Provide the (X, Y) coordinate of the cell's center where the given text is located.  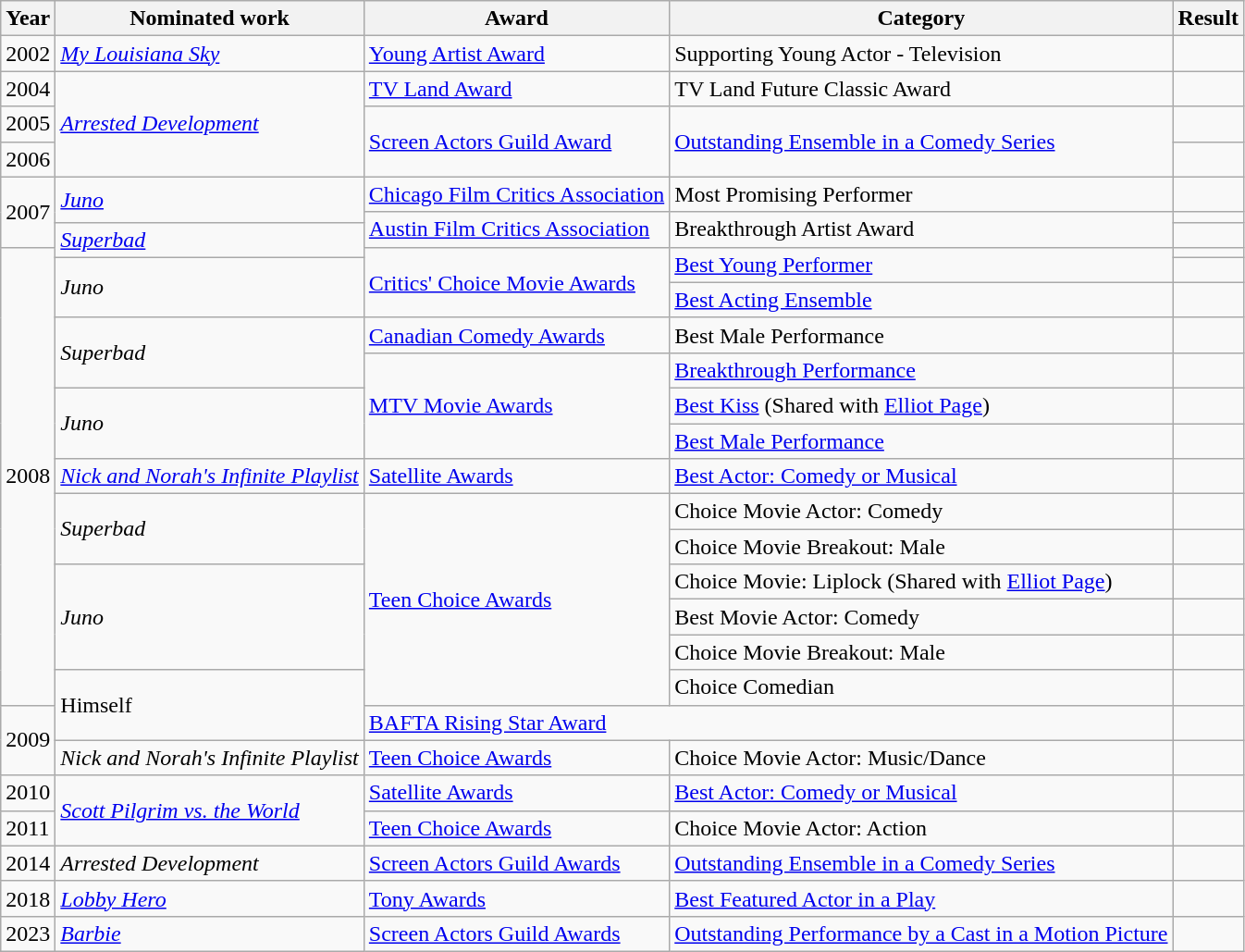
Critics' Choice Movie Awards (516, 282)
Choice Movie Actor: Comedy (921, 512)
Outstanding Performance by a Cast in a Motion Picture (921, 933)
Result (1208, 19)
Breakthrough Performance (921, 370)
2023 (28, 933)
TV Land Future Classic Award (921, 89)
Choice Movie Actor: Action (921, 828)
2011 (28, 828)
Most Promising Performer (921, 194)
Chicago Film Critics Association (516, 194)
2004 (28, 89)
My Louisiana Sky (210, 54)
Barbie (210, 933)
Screen Actors Guild Award (516, 142)
Award (516, 19)
2010 (28, 793)
Austin Film Critics Association (516, 229)
Best Young Performer (921, 265)
MTV Movie Awards (516, 405)
Himself (210, 705)
2009 (28, 740)
2002 (28, 54)
Supporting Young Actor - Television (921, 54)
Category (921, 19)
2005 (28, 124)
2014 (28, 863)
Young Artist Award (516, 54)
Best Acting Ensemble (921, 300)
Nominated work (210, 19)
2018 (28, 898)
Breakthrough Artist Award (921, 229)
Year (28, 19)
Canadian Comedy Awards (516, 335)
Tony Awards (516, 898)
Scott Pilgrim vs. the World (210, 810)
2008 (28, 476)
Best Movie Actor: Comedy (921, 617)
Lobby Hero (210, 898)
BAFTA Rising Star Award (768, 723)
Choice Movie: Liplock (Shared with Elliot Page) (921, 582)
Choice Comedian (921, 687)
Choice Movie Actor: Music/Dance (921, 758)
2006 (28, 159)
Best Featured Actor in a Play (921, 898)
2007 (28, 212)
Best Kiss (Shared with Elliot Page) (921, 405)
TV Land Award (516, 89)
